Detect which cell encompasses the target text, then output its [x, y] center coordinate. 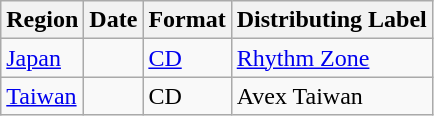
Japan [42, 58]
Distributing Label [332, 20]
Date [114, 20]
Taiwan [42, 96]
Avex Taiwan [332, 96]
Rhythm Zone [332, 58]
Format [187, 20]
Region [42, 20]
